Output the (x, y) coordinate of the center of the cell containing the given text.  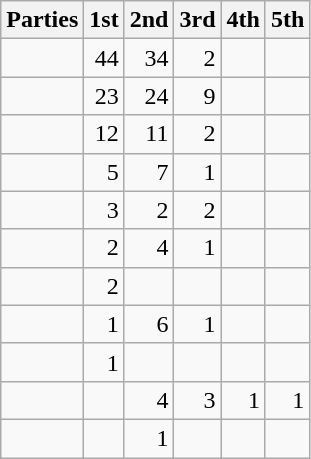
Parties (42, 20)
3rd (198, 20)
4th (243, 20)
1st (104, 20)
44 (104, 58)
12 (104, 134)
5th (287, 20)
9 (198, 96)
11 (149, 134)
24 (149, 96)
2nd (149, 20)
7 (149, 172)
5 (104, 172)
23 (104, 96)
6 (149, 324)
34 (149, 58)
